Extract the [x, y] coordinate from the center of the cell holding the provided text.  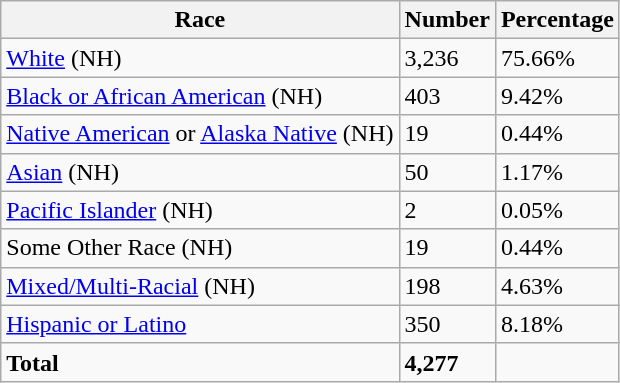
75.66% [557, 58]
Pacific Islander (NH) [200, 210]
Number [447, 20]
Native American or Alaska Native (NH) [200, 134]
4.63% [557, 286]
403 [447, 96]
Percentage [557, 20]
3,236 [447, 58]
Asian (NH) [200, 172]
Hispanic or Latino [200, 324]
Some Other Race (NH) [200, 248]
9.42% [557, 96]
Black or African American (NH) [200, 96]
Race [200, 20]
1.17% [557, 172]
4,277 [447, 362]
8.18% [557, 324]
White (NH) [200, 58]
0.05% [557, 210]
Total [200, 362]
350 [447, 324]
Mixed/Multi-Racial (NH) [200, 286]
50 [447, 172]
2 [447, 210]
198 [447, 286]
